Search for the cell housing the specified text and yield its [X, Y] center coordinate. 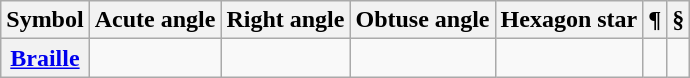
Acute angle [155, 20]
Symbol [45, 20]
Hexagon star [569, 20]
Braille [45, 58]
Obtuse angle [422, 20]
¶ [655, 20]
Right angle [286, 20]
§ [678, 20]
